Identify which cell holds the provided text, then report its (x, y) central coordinate. 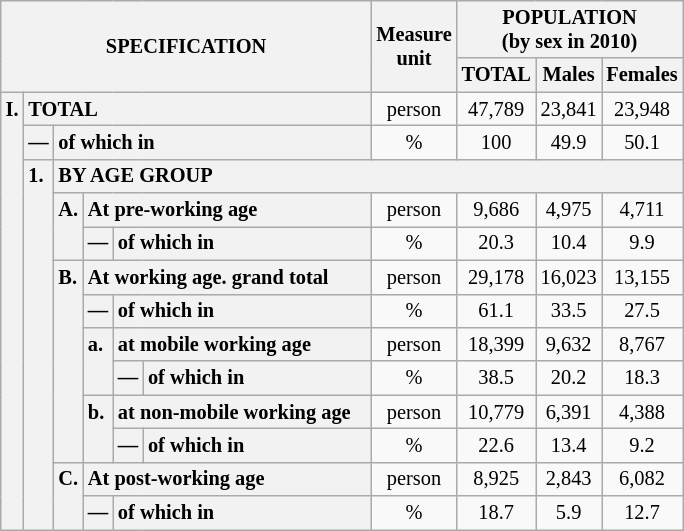
4,388 (642, 412)
At post-working age (227, 479)
12.7 (642, 513)
6,082 (642, 479)
23,948 (642, 109)
13,155 (642, 277)
33.5 (569, 311)
9.9 (642, 243)
29,178 (496, 277)
27.5 (642, 311)
9,632 (569, 344)
100 (496, 142)
22.6 (496, 445)
9,686 (496, 210)
47,789 (496, 109)
6,391 (569, 412)
I. (12, 311)
At working age. grand total (227, 277)
20.3 (496, 243)
5.9 (569, 513)
Measure unit (414, 46)
at non-mobile working age (242, 412)
61.1 (496, 311)
8,925 (496, 479)
At pre-working age (227, 210)
49.9 (569, 142)
10,779 (496, 412)
38.5 (496, 378)
20.2 (569, 378)
b. (98, 428)
16,023 (569, 277)
23,841 (569, 109)
at mobile working age (242, 344)
18.7 (496, 513)
C. (68, 496)
4,975 (569, 210)
18.3 (642, 378)
POPULATION (by sex in 2010) (570, 29)
a. (98, 360)
SPECIFICATION (186, 46)
1. (38, 344)
10.4 (569, 243)
A. (68, 226)
8,767 (642, 344)
BY AGE GROUP (368, 176)
2,843 (569, 479)
9.2 (642, 445)
18,399 (496, 344)
13.4 (569, 445)
Males (569, 75)
4,711 (642, 210)
50.1 (642, 142)
Females (642, 75)
B. (68, 361)
